Provide the (x, y) coordinate of the cell's center where the given text is located.  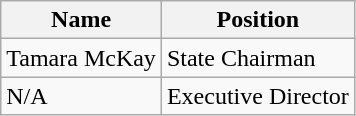
Position (258, 20)
Name (82, 20)
N/A (82, 96)
State Chairman (258, 58)
Executive Director (258, 96)
Tamara McKay (82, 58)
